For the text-containing cell, return its midpoint in [X, Y] coordinate format. 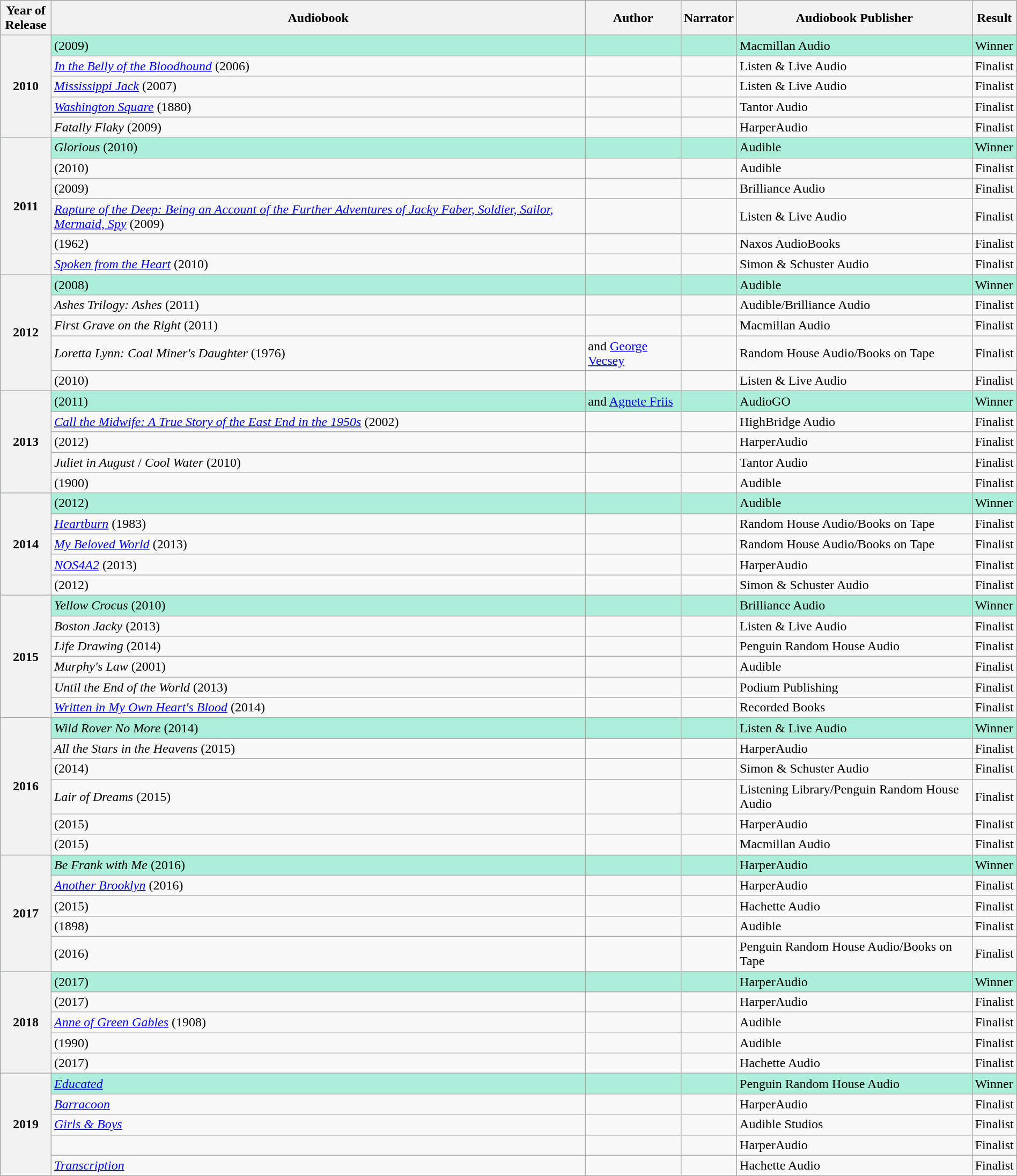
(2008) [318, 285]
Anne of Green Gables (1908) [318, 1023]
Yellow Crocus (2010) [318, 605]
Girls & Boys [318, 1124]
Written in My Own Heart's Blood (2014) [318, 708]
Narrator [709, 18]
Audible/Brilliance Audio [855, 305]
Until the End of the World (2013) [318, 687]
Result [994, 18]
2011 [26, 206]
Call the Midwife: A True Story of the East End in the 1950s (2002) [318, 422]
AudioGO [855, 401]
2013 [26, 442]
2010 [26, 86]
Heartburn (1983) [318, 524]
Rapture of the Deep: Being an Account of the Further Adventures of Jacky Faber, Soldier, Sailor, Mermaid, Spy (2009) [318, 216]
My Beloved World (2013) [318, 544]
2014 [26, 544]
and George Vecsey [633, 353]
Naxos AudioBooks [855, 244]
Juliet in August / Cool Water (2010) [318, 462]
Year of Release [26, 18]
Listening Library/Penguin Random House Audio [855, 796]
Ashes Trilogy: Ashes (2011) [318, 305]
Life Drawing (2014) [318, 646]
Audible Studios [855, 1124]
Wild Rover No More (2014) [318, 728]
HighBridge Audio [855, 422]
Another Brooklyn (2016) [318, 885]
Transcription [318, 1165]
2018 [26, 1022]
2015 [26, 656]
Author [633, 18]
(1898) [318, 926]
Podium Publishing [855, 687]
(1900) [318, 483]
Audiobook [318, 18]
(2011) [318, 401]
NOS4A2 (2013) [318, 564]
(1990) [318, 1043]
Be Frank with Me (2016) [318, 865]
Boston Jacky (2013) [318, 626]
and Agnete Friis [633, 401]
Penguin Random House Audio/Books on Tape [855, 954]
All the Stars in the Heavens (2015) [318, 748]
(1962) [318, 244]
(2014) [318, 769]
Audiobook Publisher [855, 18]
Loretta Lynn: Coal Miner's Daughter (1976) [318, 353]
Educated [318, 1084]
Washington Square (1880) [318, 107]
2017 [26, 913]
Fatally Flaky (2009) [318, 127]
Mississippi Jack (2007) [318, 86]
First Grave on the Right (2011) [318, 326]
Lair of Dreams (2015) [318, 796]
Murphy's Law (2001) [318, 667]
2016 [26, 787]
2019 [26, 1124]
Recorded Books [855, 708]
In the Belly of the Bloodhound (2006) [318, 66]
(2016) [318, 954]
Barracoon [318, 1104]
Glorious (2010) [318, 148]
Spoken from the Heart (2010) [318, 264]
2012 [26, 333]
